Return [x, y] of the center of cell containing provided text 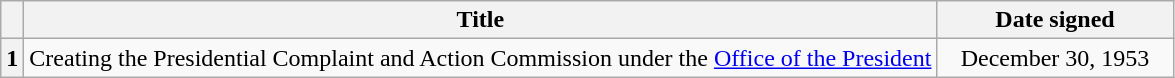
1 [12, 58]
Title [480, 20]
Creating the Presidential Complaint and Action Commission under the Office of the President [480, 58]
Date signed [1055, 20]
December 30, 1953 [1055, 58]
